Provide the (X, Y) coordinate of the cell's center where the given text is located.  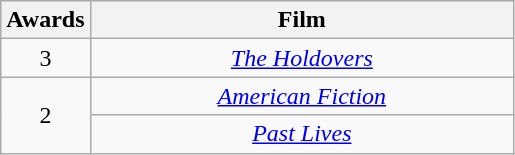
Awards (46, 20)
Film (302, 20)
American Fiction (302, 96)
3 (46, 58)
The Holdovers (302, 58)
2 (46, 115)
Past Lives (302, 134)
